Pinpoint the cell where the given text exists, returning its [x, y] midpoint coordinate. 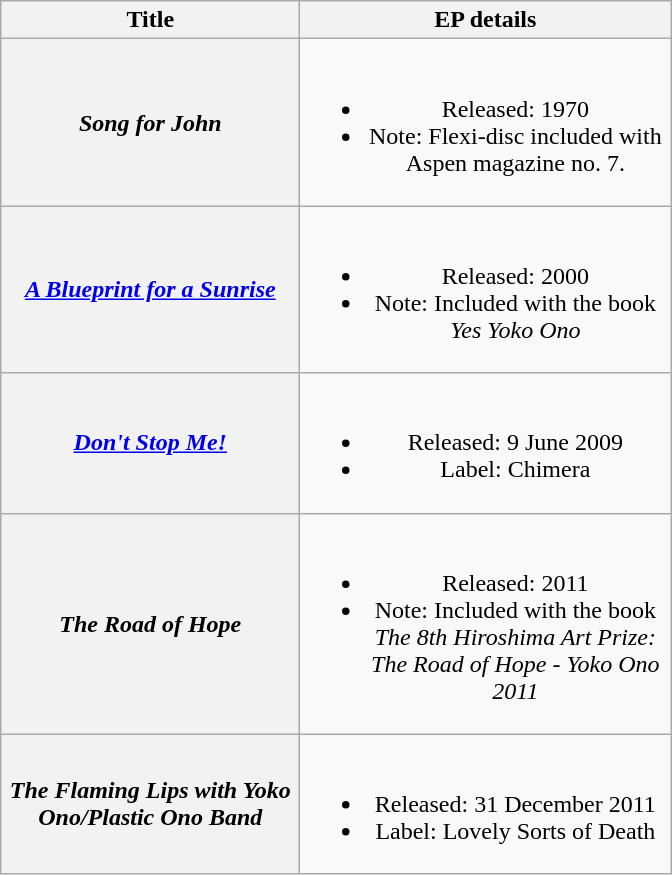
Released: 1970Note: Flexi-disc included with Aspen magazine no. 7. [486, 122]
EP details [486, 20]
Released: 9 June 2009Label: Chimera [486, 443]
Don't Stop Me! [150, 443]
Title [150, 20]
The Road of Hope [150, 624]
A Blueprint for a Sunrise [150, 290]
Song for John [150, 122]
The Flaming Lips with Yoko Ono/Plastic Ono Band [150, 804]
Released: 2011Note: Included with the book The 8th Hiroshima Art Prize: The Road of Hope - Yoko Ono 2011 [486, 624]
Released: 31 December 2011Label: Lovely Sorts of Death [486, 804]
Released: 2000Note: Included with the book Yes Yoko Ono [486, 290]
